Capture the cell that displays the provided text and extract its [x, y] central coordinate. 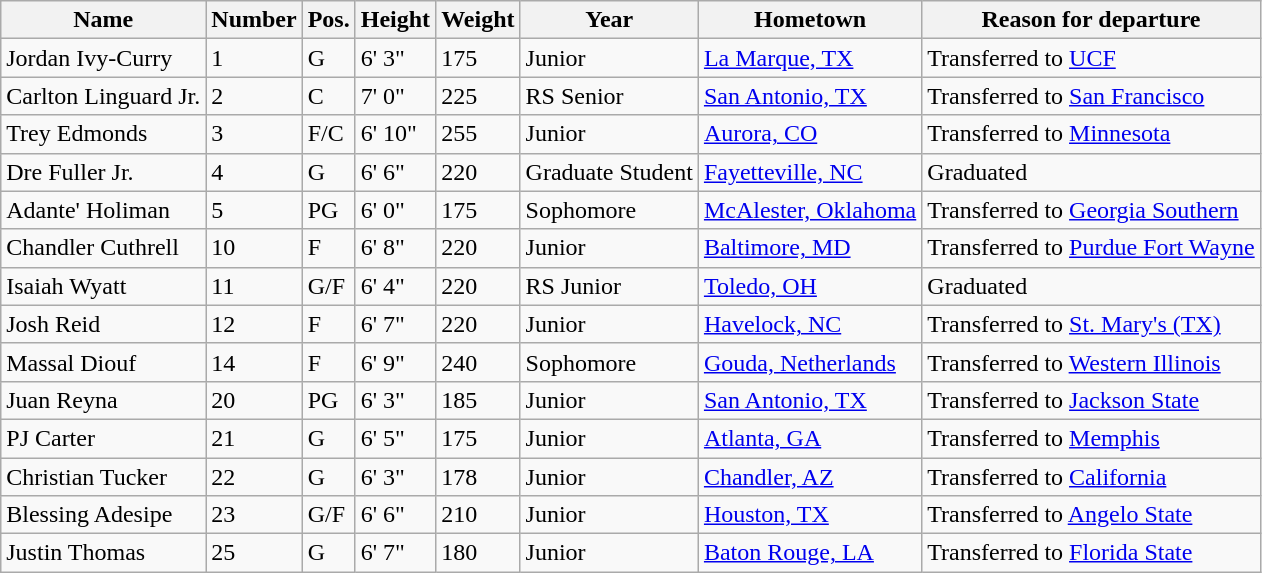
6' 4" [395, 286]
Transferred to San Francisco [1091, 96]
Transferred to Purdue Fort Wayne [1091, 248]
Dre Fuller Jr. [104, 172]
Pos. [328, 20]
Chandler Cuthrell [104, 248]
Havelock, NC [810, 324]
12 [254, 324]
Transferred to UCF [1091, 58]
Name [104, 20]
Transferred to Memphis [1091, 438]
Transferred to Jackson State [1091, 400]
C [328, 96]
Weight [478, 20]
La Marque, TX [810, 58]
22 [254, 477]
Isaiah Wyatt [104, 286]
Transferred to Western Illinois [1091, 362]
Chandler, AZ [810, 477]
240 [478, 362]
180 [478, 553]
RS Junior [609, 286]
Christian Tucker [104, 477]
F/C [328, 134]
Transferred to Angelo State [1091, 515]
Baltimore, MD [810, 248]
6' 10" [395, 134]
Reason for departure [1091, 20]
14 [254, 362]
Trey Edmonds [104, 134]
Hometown [810, 20]
255 [478, 134]
20 [254, 400]
RS Senior [609, 96]
11 [254, 286]
Transferred to Minnesota [1091, 134]
Carlton Linguard Jr. [104, 96]
Height [395, 20]
Transferred to California [1091, 477]
McAlester, Oklahoma [810, 210]
Fayetteville, NC [810, 172]
25 [254, 553]
4 [254, 172]
Juan Reyna [104, 400]
Justin Thomas [104, 553]
Gouda, Netherlands [810, 362]
178 [478, 477]
210 [478, 515]
3 [254, 134]
Transferred to Georgia Southern [1091, 210]
Aurora, CO [810, 134]
Adante' Holiman [104, 210]
Transferred to Florida State [1091, 553]
Year [609, 20]
5 [254, 210]
Graduate Student [609, 172]
Houston, TX [810, 515]
Josh Reid [104, 324]
6' 9" [395, 362]
Toledo, OH [810, 286]
21 [254, 438]
6' 0" [395, 210]
Baton Rouge, LA [810, 553]
6' 8" [395, 248]
Massal Diouf [104, 362]
1 [254, 58]
6' 5" [395, 438]
10 [254, 248]
185 [478, 400]
PJ Carter [104, 438]
Blessing Adesipe [104, 515]
7' 0" [395, 96]
23 [254, 515]
Transferred to St. Mary's (TX) [1091, 324]
Atlanta, GA [810, 438]
2 [254, 96]
225 [478, 96]
Jordan Ivy-Curry [104, 58]
Number [254, 20]
